Scan for the cell matching the given text and deliver its [x, y] coordinate at center. 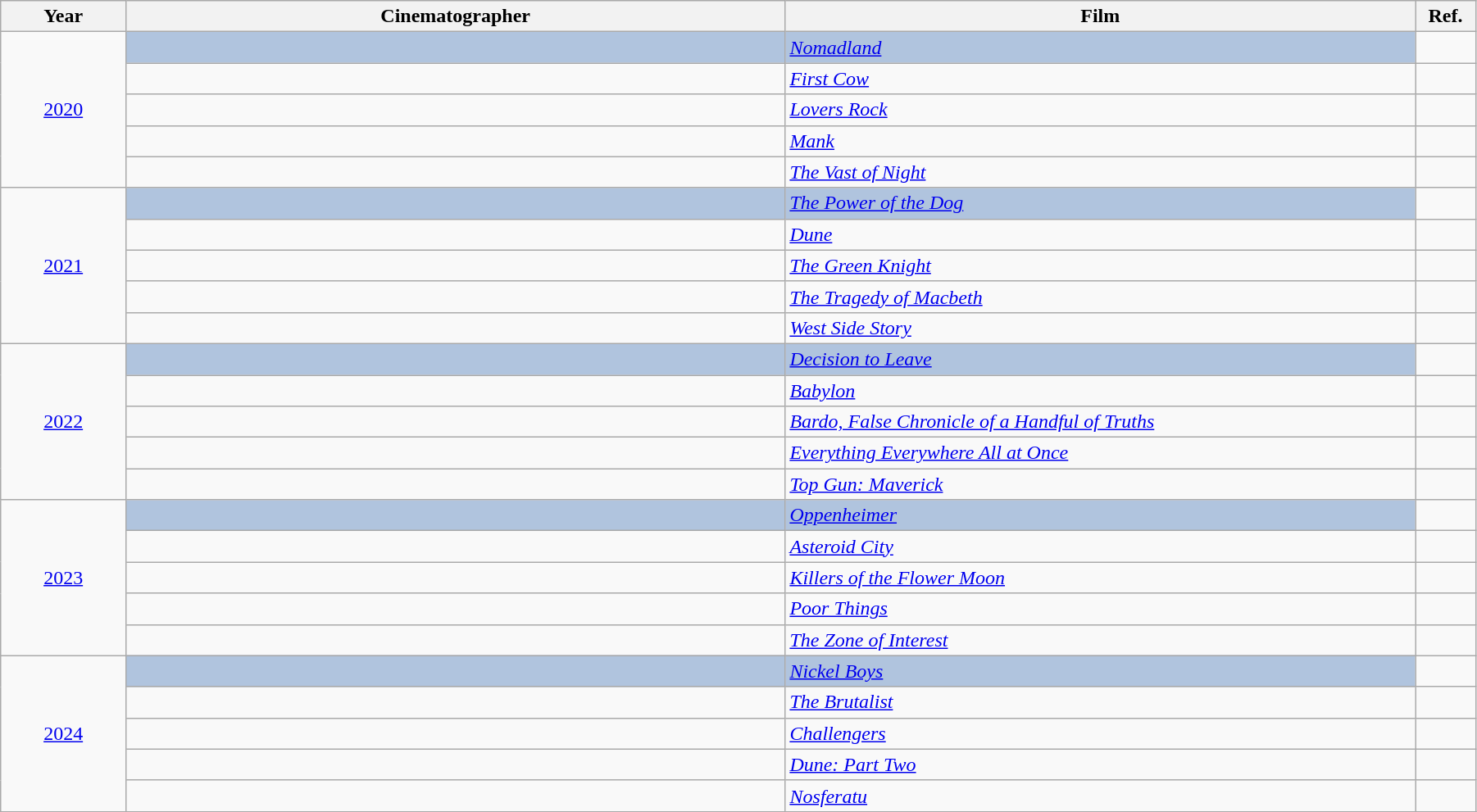
Bardo, False Chronicle of a Handful of Truths [1100, 422]
2021 [64, 265]
Decision to Leave [1100, 359]
The Tragedy of Macbeth [1100, 297]
First Cow [1100, 79]
Poor Things [1100, 609]
Dune [1100, 234]
West Side Story [1100, 328]
2022 [64, 421]
Nickel Boys [1100, 671]
Film [1100, 16]
Lovers Rock [1100, 110]
Challengers [1100, 733]
Dune: Part Two [1100, 764]
The Brutalist [1100, 702]
Killers of the Flower Moon [1100, 578]
Babylon [1100, 391]
The Zone of Interest [1100, 640]
The Power of the Dog [1100, 203]
Mank [1100, 141]
Oppenheimer [1100, 515]
Nosferatu [1100, 796]
Nomadland [1100, 48]
The Vast of Night [1100, 172]
Ref. [1446, 16]
2020 [64, 110]
2024 [64, 733]
Everything Everywhere All at Once [1100, 453]
The Green Knight [1100, 265]
Asteroid City [1100, 547]
Top Gun: Maverick [1100, 484]
2023 [64, 578]
Cinematographer [456, 16]
Year [64, 16]
